Return the [X, Y] coordinate for the center point of the cell that contains the specified text.  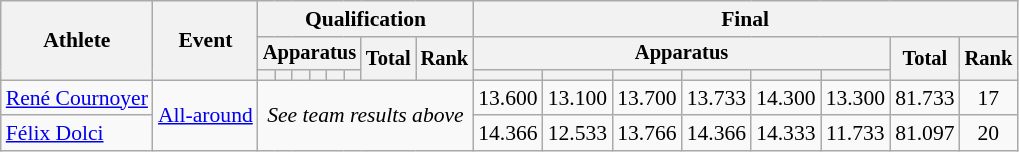
Final [745, 19]
11.733 [856, 134]
Event [206, 40]
See team results above [366, 116]
René Cournoyer [77, 98]
Athlete [77, 40]
17 [989, 98]
81.733 [924, 98]
14.300 [786, 98]
81.097 [924, 134]
20 [989, 134]
13.100 [578, 98]
Qualification [366, 19]
12.533 [578, 134]
Félix Dolci [77, 134]
13.300 [856, 98]
13.733 [716, 98]
13.766 [646, 134]
14.333 [786, 134]
All-around [206, 116]
13.700 [646, 98]
13.600 [508, 98]
